Find where the given text appears and provide that cell's center as [x, y] coordinate. 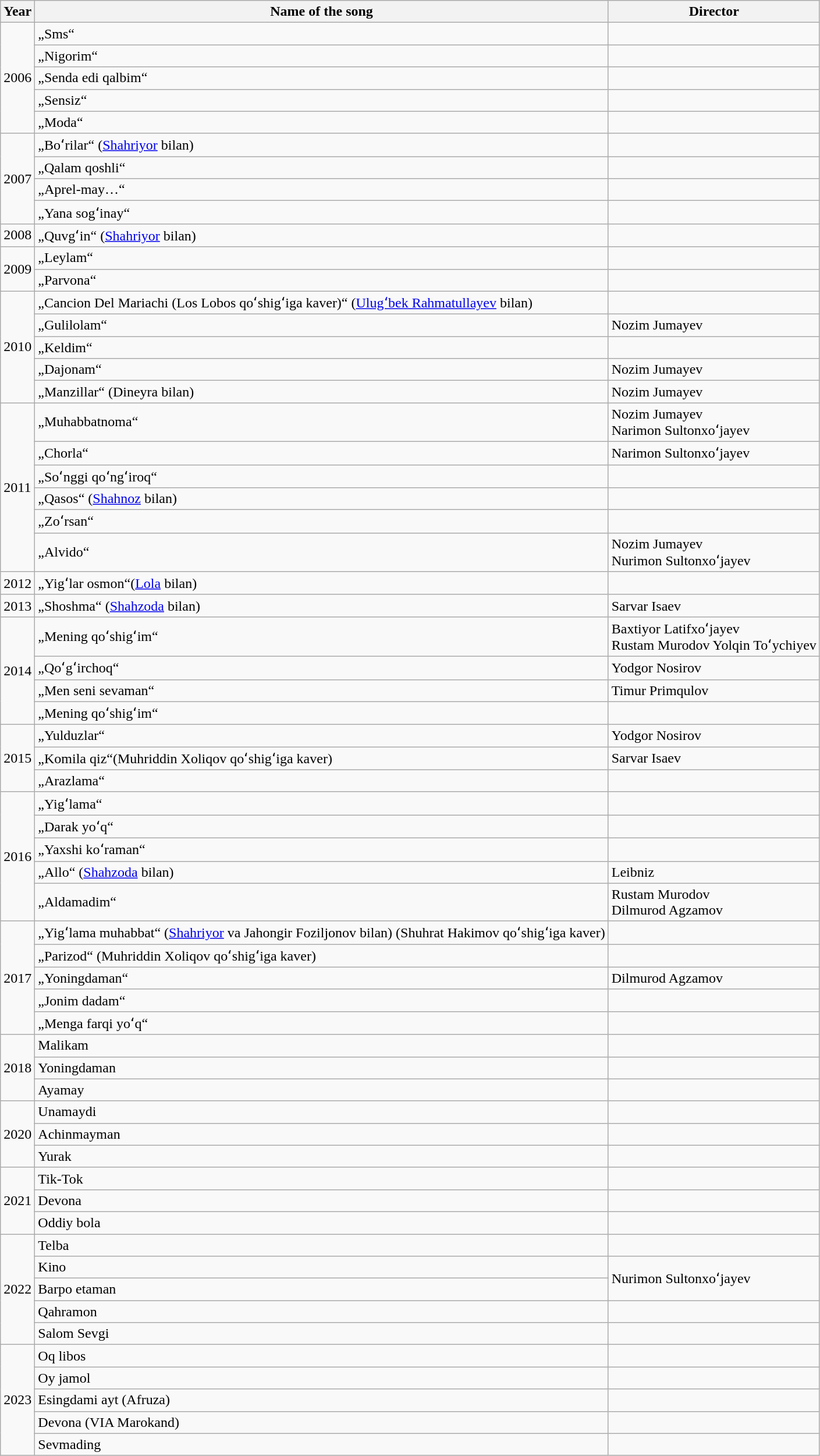
„Allo“ (Shahzoda bilan) [321, 872]
Barpo etaman [321, 1290]
2015 [17, 759]
„Leylam“ [321, 258]
„Yaxshi koʻraman“ [321, 849]
Oddiy bola [321, 1223]
„Arazlama“ [321, 781]
2023 [17, 1400]
Unamaydi [321, 1112]
2010 [17, 347]
„Gulilolam“ [321, 325]
„Aprel-may…“ [321, 190]
Malikam [321, 1046]
Oq libos [321, 1356]
Yoningdaman [321, 1068]
„Yigʻlar osmon“(Lola bilan) [321, 583]
2008 [17, 235]
„Sensiz“ [321, 100]
„Zoʻrsan“ [321, 522]
Kino [321, 1267]
Nozim JumayevNurimon Sultonxoʻjayev [713, 552]
„Aldamadim“ [321, 902]
„Yana sogʻinay“ [321, 212]
Yurak [321, 1156]
„Senda edi qalbim“ [321, 78]
Leibniz [713, 872]
Baxtiyor LatifxoʻjayevRustam Murodov Yolqin Toʻychiyev [713, 636]
„Darak yoʻq“ [321, 827]
„Keldim“ [321, 348]
„Chorla“ [321, 453]
„Quvgʻin“ (Shahriyor bilan) [321, 235]
Rustam MurodovDilmurod Agzamov [713, 902]
Director [713, 12]
Tik-Tok [321, 1178]
Name of the song [321, 12]
2018 [17, 1068]
„Men seni sevaman“ [321, 690]
2011 [17, 487]
2009 [17, 269]
„Alvido“ [321, 552]
2016 [17, 856]
„Qoʻgʻirchoq“ [321, 668]
Salom Sevgi [321, 1334]
2012 [17, 583]
Nurimon Sultonxoʻjayev [713, 1278]
2020 [17, 1134]
„Shoshma“ (Shahzoda bilan) [321, 605]
2007 [17, 178]
2006 [17, 78]
„Yigʻlama“ [321, 803]
„Jonim dadam“ [321, 1000]
„Soʻnggi qoʻngʻiroq“ [321, 476]
Esingdami ayt (Afruza) [321, 1400]
2021 [17, 1200]
2014 [17, 671]
„Cancion Del Mariachi (Los Lobos qoʻshigʻiga kaver)“ (Ulugʻbek Rahmatullayev bilan) [321, 303]
„Yoningdaman“ [321, 978]
„Manzillar“ (Dineyra bilan) [321, 392]
Achinmayman [321, 1134]
Devona (VIA Marokand) [321, 1422]
„Sms“ [321, 34]
„Yigʻlama muhabbat“ (Shahriyor va Jahongir Foziljonov bilan) (Shuhrat Hakimov qoʻshigʻiga kaver) [321, 933]
Ayamay [321, 1090]
Devona [321, 1200]
„Yulduzlar“ [321, 736]
„Menga farqi yoʻq“ [321, 1023]
„Qasos“ (Shahnoz bilan) [321, 499]
Nozim JumayevNarimon Sultonxoʻjayev [713, 423]
„Moda“ [321, 122]
„Parizod“ (Muhriddin Xoliqov qoʻshigʻiga kaver) [321, 956]
„Qalam qoshli“ [321, 168]
2013 [17, 605]
2022 [17, 1290]
„Nigorim“ [321, 56]
Year [17, 12]
2017 [17, 978]
„Komila qiz“(Muhriddin Xoliqov qoʻshigʻiga kaver) [321, 759]
„Parvona“ [321, 280]
Sevmading [321, 1444]
Narimon Sultonxoʻjayev [713, 453]
„Boʻrilar“ (Shahriyor bilan) [321, 145]
Dilmurod Agzamov [713, 978]
„Muhabbatnoma“ [321, 423]
Qahramon [321, 1312]
Oy jamol [321, 1378]
Timur Primqulov [713, 690]
„Dajonam“ [321, 370]
Telba [321, 1245]
